Identify which cell holds the provided text, then report its (x, y) central coordinate. 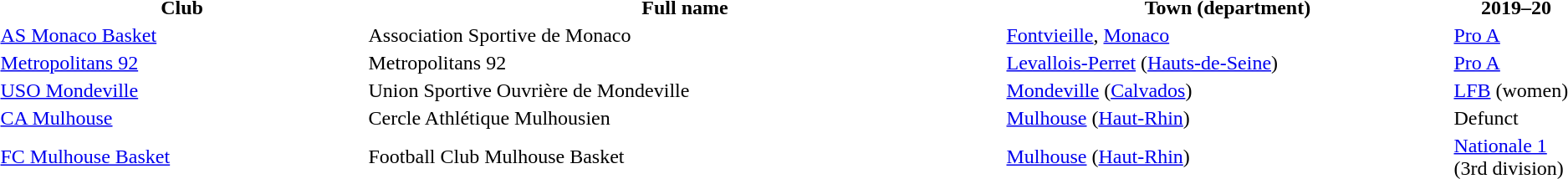
Metropolitans 92 (685, 63)
Cercle Athlétique Mulhousien (685, 118)
Fontvieille, Monaco (1228, 35)
Mondeville (Calvados) (1228, 90)
Association Sportive de Monaco (685, 35)
Union Sportive Ouvrière de Mondeville (685, 90)
Mulhouse (Haut-Rhin) (1228, 118)
Levallois-Perret (Hauts-de-Seine) (1228, 63)
